Find where the given text appears and provide that cell's center as [x, y] coordinate. 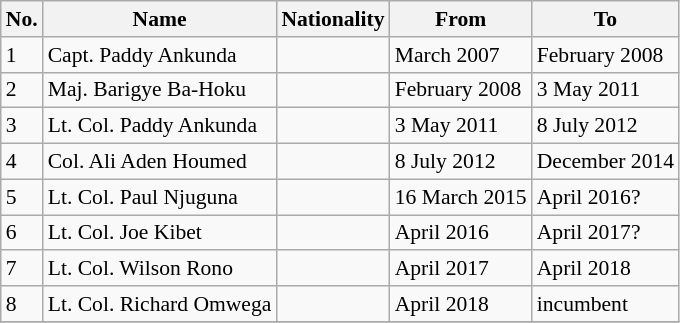
April 2016? [606, 197]
8 [22, 304]
April 2016 [461, 233]
16 March 2015 [461, 197]
5 [22, 197]
Capt. Paddy Ankunda [160, 55]
December 2014 [606, 162]
1 [22, 55]
From [461, 19]
Lt. Col. Wilson Rono [160, 269]
3 [22, 126]
April 2017? [606, 233]
Nationality [332, 19]
April 2017 [461, 269]
Lt. Col. Paul Njuguna [160, 197]
March 2007 [461, 55]
Maj. Barigye Ba-Hoku [160, 90]
7 [22, 269]
Lt. Col. Paddy Ankunda [160, 126]
Lt. Col. Joe Kibet [160, 233]
2 [22, 90]
6 [22, 233]
4 [22, 162]
Col. Ali Aden Houmed [160, 162]
incumbent [606, 304]
To [606, 19]
Name [160, 19]
Lt. Col. Richard Omwega [160, 304]
No. [22, 19]
